Return [X, Y] of the center of cell containing provided text 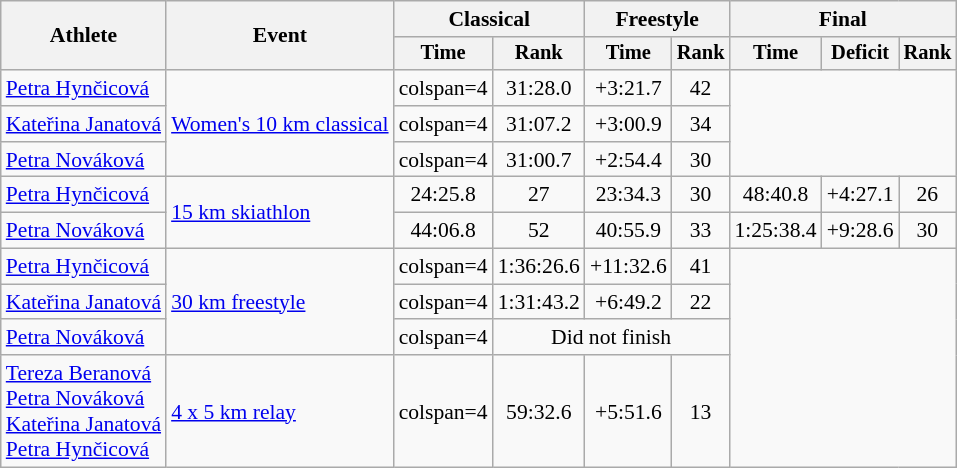
+2:54.4 [628, 160]
+9:28.6 [860, 231]
59:32.6 [539, 411]
+6:49.2 [628, 302]
Did not finish [612, 338]
13 [701, 411]
31:00.7 [539, 160]
15 km skiathlon [280, 212]
41 [701, 267]
Freestyle [657, 19]
Final [842, 19]
+3:00.9 [628, 124]
1:36:26.6 [539, 267]
Athlete [84, 36]
30 km freestyle [280, 302]
44:06.8 [444, 231]
Classical [490, 19]
1:25:38.4 [775, 231]
23:34.3 [628, 195]
33 [701, 231]
42 [701, 88]
+3:21.7 [628, 88]
26 [928, 195]
Women's 10 km classical [280, 124]
27 [539, 195]
24:25.8 [444, 195]
52 [539, 231]
22 [701, 302]
1:31:43.2 [539, 302]
31:28.0 [539, 88]
+5:51.6 [628, 411]
+4:27.1 [860, 195]
Event [280, 36]
34 [701, 124]
48:40.8 [775, 195]
Deficit [860, 54]
40:55.9 [628, 231]
Tereza BeranováPetra NovákováKateřina JanatováPetra Hynčicová [84, 411]
4 x 5 km relay [280, 411]
31:07.2 [539, 124]
+11:32.6 [628, 267]
